Capture the cell that displays the provided text and extract its (x, y) central coordinate. 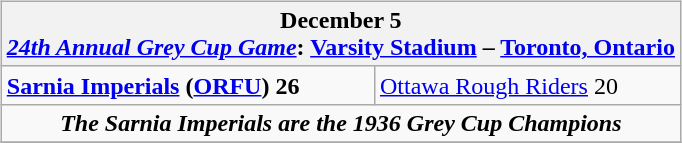
Ottawa Rough Riders 20 (527, 85)
Sarnia Imperials (ORFU) 26 (188, 85)
December 524th Annual Grey Cup Game: Varsity Stadium – Toronto, Ontario (340, 34)
The Sarnia Imperials are the 1936 Grey Cup Champions (340, 123)
